For the text-containing cell, return its midpoint in (x, y) coordinate format. 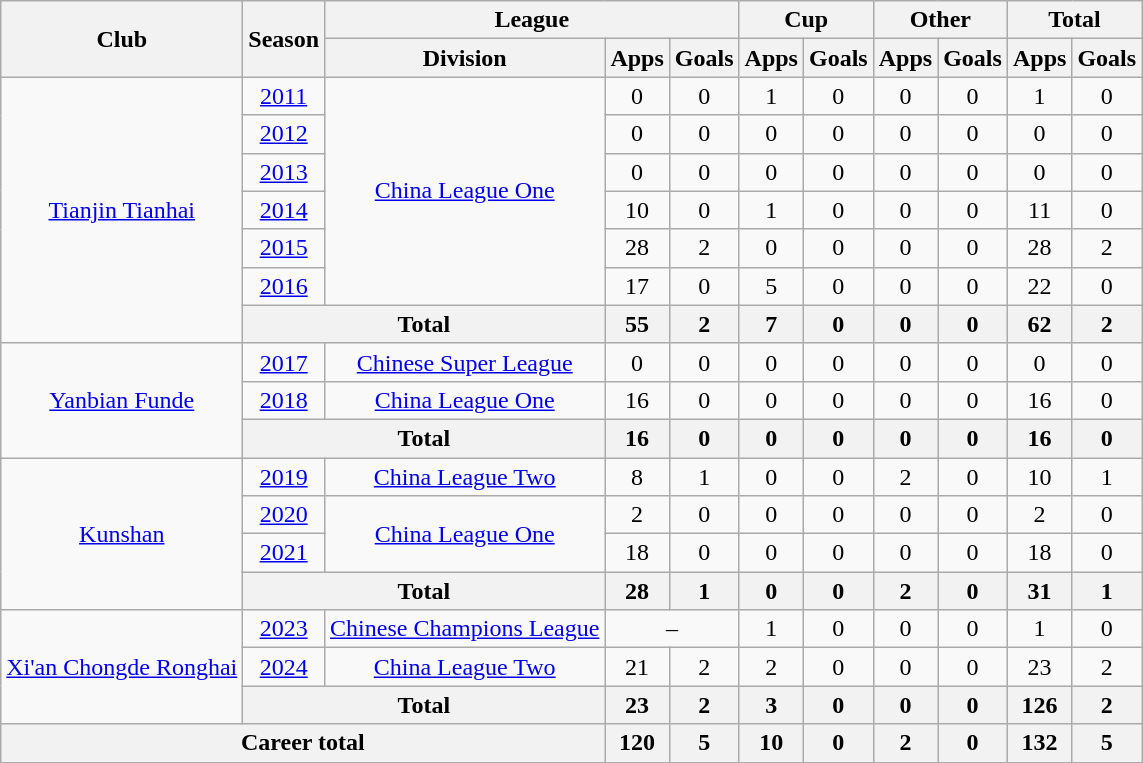
2014 (284, 210)
62 (1039, 324)
Other (940, 20)
2024 (284, 667)
2015 (284, 248)
2020 (284, 515)
2012 (284, 134)
31 (1039, 591)
Kunshan (122, 534)
2017 (284, 362)
Division (465, 58)
8 (637, 477)
– (672, 629)
132 (1039, 743)
2021 (284, 553)
Career total (303, 743)
Chinese Super League (465, 362)
Tianjin Tianhai (122, 210)
2016 (284, 286)
Xi'an Chongde Ronghai (122, 667)
2018 (284, 400)
21 (637, 667)
3 (771, 705)
55 (637, 324)
2013 (284, 172)
Club (122, 39)
120 (637, 743)
Cup (806, 20)
2019 (284, 477)
17 (637, 286)
League (532, 20)
7 (771, 324)
11 (1039, 210)
126 (1039, 705)
Chinese Champions League (465, 629)
2011 (284, 96)
22 (1039, 286)
Yanbian Funde (122, 400)
Season (284, 39)
2023 (284, 629)
